Search for the cell housing the specified text and yield its [x, y] center coordinate. 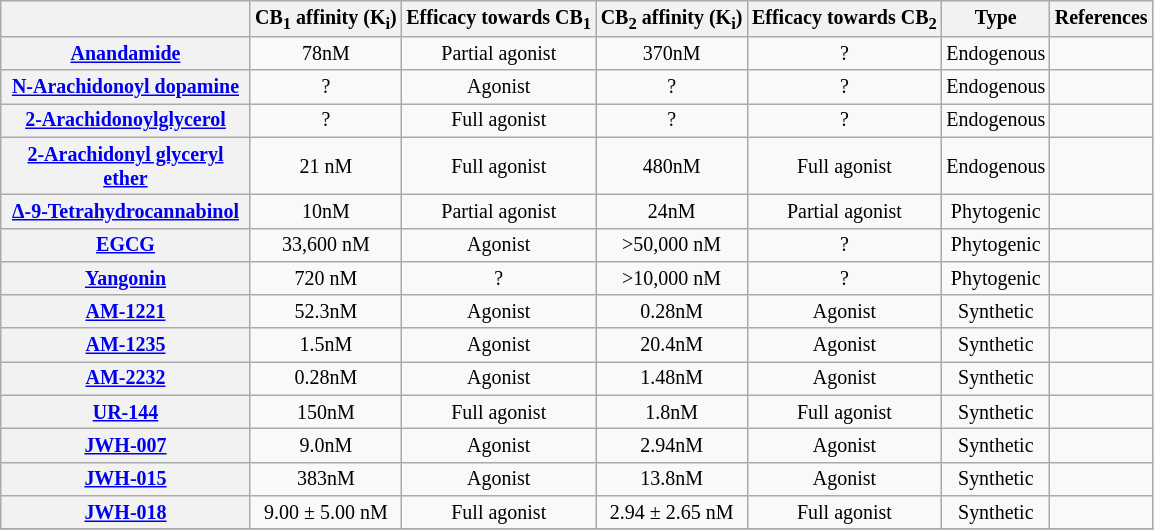
Efficacy towards CB1 [499, 19]
2-Arachidonyl glyceryl ether [126, 166]
9.0nM [326, 446]
13.8nM [672, 480]
52.3nM [326, 312]
78nM [326, 54]
Type [996, 19]
10nM [326, 212]
383nM [326, 480]
Anandamide [126, 54]
33,600 nM [326, 244]
370nM [672, 54]
720 nM [326, 278]
20.4nM [672, 346]
2.94 ± 2.65 nM [672, 512]
1.5nM [326, 346]
AM-2232 [126, 378]
AM-1235 [126, 346]
EGCG [126, 244]
>50,000 nM [672, 244]
Efficacy towards CB2 [844, 19]
150nM [326, 412]
JWH-015 [126, 480]
AM-1221 [126, 312]
>10,000 nM [672, 278]
CB2 affinity (Ki) [672, 19]
9.00 ± 5.00 nM [326, 512]
N-Arachidonoyl dopamine [126, 86]
1.48nM [672, 378]
UR-144 [126, 412]
21 nM [326, 166]
Yangonin [126, 278]
2.94nM [672, 446]
Δ-9-Tetrahydrocannabinol [126, 212]
References [1101, 19]
1.8nM [672, 412]
24nM [672, 212]
2-Arachidonoylglycerol [126, 120]
CB1 affinity (Ki) [326, 19]
480nM [672, 166]
JWH-007 [126, 446]
JWH-018 [126, 512]
